Provide the [X, Y] coordinate of the cell's center where the given text is located.  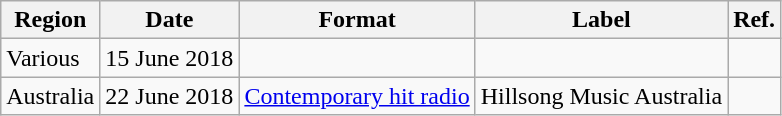
Label [601, 20]
Format [357, 20]
Ref. [754, 20]
Date [170, 20]
Contemporary hit radio [357, 96]
Region [50, 20]
22 June 2018 [170, 96]
Hillsong Music Australia [601, 96]
Australia [50, 96]
15 June 2018 [170, 58]
Various [50, 58]
